Detect which cell encompasses the target text, then output its (X, Y) center coordinate. 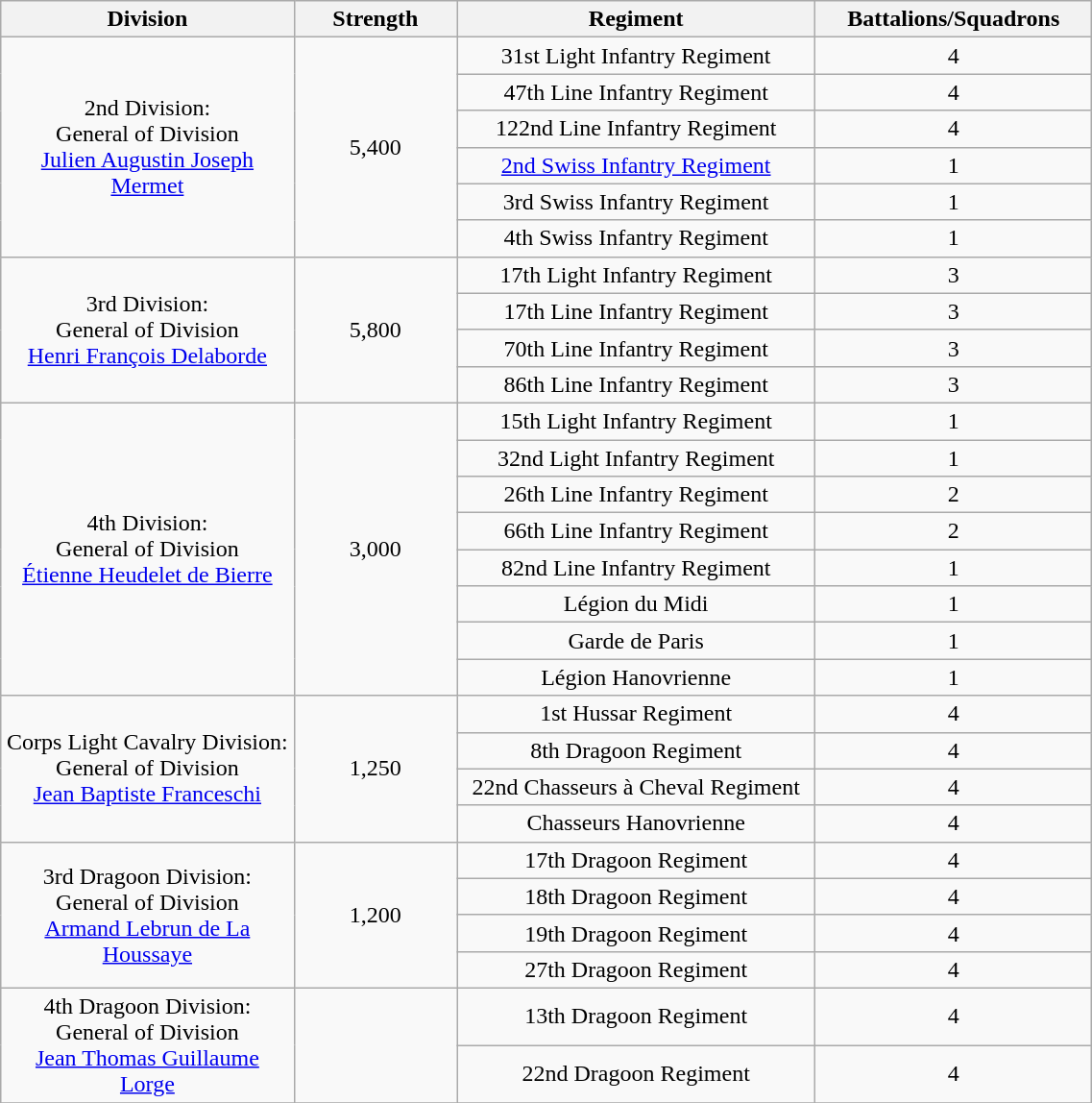
Légion du Midi (636, 604)
1,250 (376, 769)
122nd Line Infantry Regiment (636, 129)
22nd Dragoon Regiment (636, 1074)
17th Light Infantry Regiment (636, 275)
15th Light Infantry Regiment (636, 421)
86th Line Infantry Regiment (636, 384)
13th Dragoon Regiment (636, 1017)
2nd Division:General of DivisionJulien Augustin Joseph Mermet (148, 147)
27th Dragoon Regiment (636, 969)
8th Dragoon Regiment (636, 750)
70th Line Infantry Regiment (636, 348)
22nd Chasseurs à Cheval Regiment (636, 787)
17th Dragoon Regiment (636, 860)
Corps Light Cavalry Division:General of DivisionJean Baptiste Franceschi (148, 769)
Garde de Paris (636, 641)
19th Dragoon Regiment (636, 933)
4th Swiss Infantry Regiment (636, 238)
4th Dragoon Division:General of DivisionJean Thomas Guillaume Lorge (148, 1045)
Chasseurs Hanovrienne (636, 823)
3rd Dragoon Division:General of DivisionArmand Lebrun de La Houssaye (148, 915)
3,000 (376, 549)
4th Division:General of DivisionÉtienne Heudelet de Bierre (148, 549)
82nd Line Infantry Regiment (636, 568)
17th Line Infantry Regiment (636, 311)
31st Light Infantry Regiment (636, 56)
2nd Swiss Infantry Regiment (636, 165)
5,800 (376, 330)
3rd Division:General of DivisionHenri François Delaborde (148, 330)
Division (148, 19)
66th Line Infantry Regiment (636, 531)
Battalions/Squadrons (954, 19)
Légion Hanovrienne (636, 677)
18th Dragoon Regiment (636, 896)
1,200 (376, 915)
47th Line Infantry Regiment (636, 92)
32nd Light Infantry Regiment (636, 458)
26th Line Infantry Regiment (636, 495)
5,400 (376, 147)
Regiment (636, 19)
Strength (376, 19)
1st Hussar Regiment (636, 714)
3rd Swiss Infantry Regiment (636, 202)
